Search for the cell housing the specified text and yield its [x, y] center coordinate. 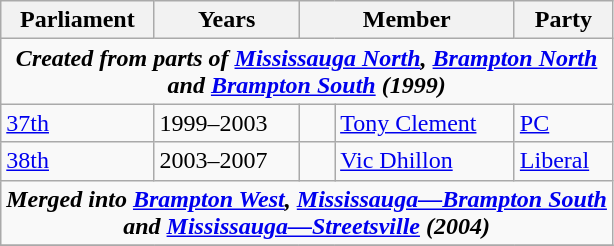
Created from parts of Mississauga North, Brampton North and Brampton South (1999) [307, 72]
Years [226, 20]
PC [563, 123]
Parliament [78, 20]
Liberal [563, 161]
Party [563, 20]
37th [78, 123]
Member [406, 20]
Vic Dhillon [425, 161]
Merged into Brampton West, Mississauga—Brampton South and Mississauga—Streetsville (2004) [307, 212]
38th [78, 161]
Tony Clement [425, 123]
1999–2003 [226, 123]
2003–2007 [226, 161]
